Output the [X, Y] coordinate of the center of the cell containing the given text.  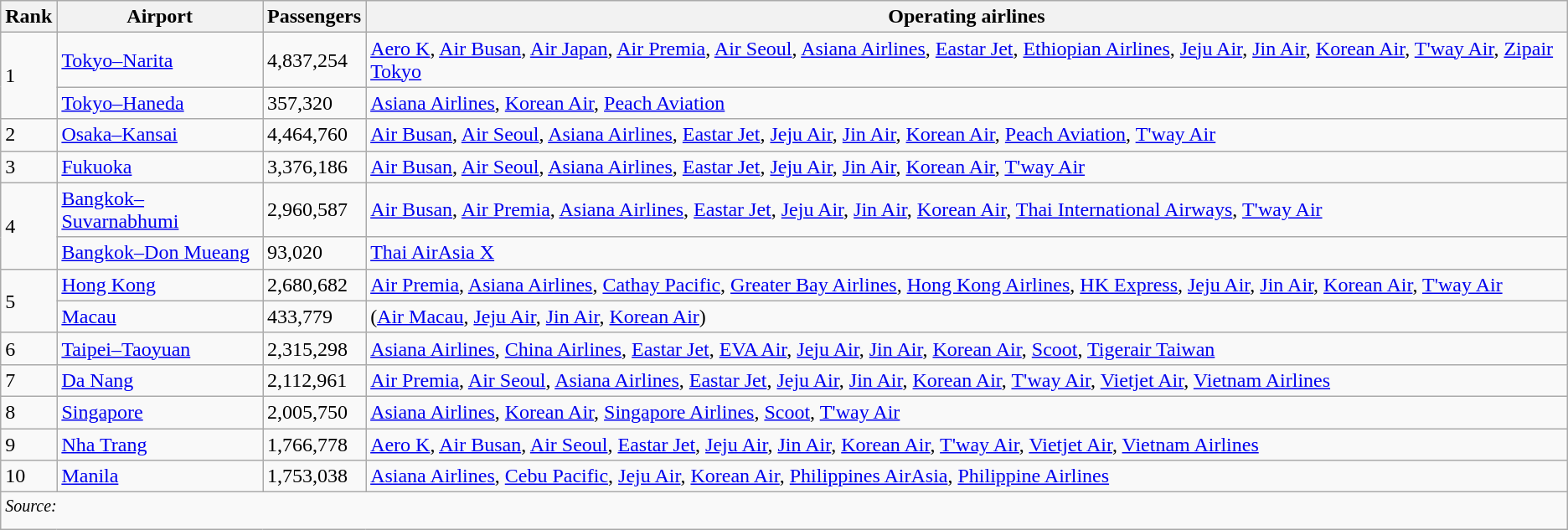
Singapore [160, 412]
3 [28, 167]
5 [28, 301]
2,005,750 [315, 412]
433,779 [315, 316]
2,680,682 [315, 285]
Bangkok–Don Mueang [160, 253]
2,112,961 [315, 380]
2,960,587 [315, 209]
4,837,254 [315, 60]
4 [28, 226]
Bangkok–Suvarnabhumi [160, 209]
Aero K, Air Busan, Air Seoul, Eastar Jet, Jeju Air, Jin Air, Korean Air, T'way Air, Vietjet Air, Vietnam Airlines [967, 445]
6 [28, 348]
7 [28, 380]
Tokyo–Haneda [160, 103]
Taipei–Taoyuan [160, 348]
Air Busan, Air Premia, Asiana Airlines, Eastar Jet, Jeju Air, Jin Air, Korean Air, Thai International Airways, T'way Air [967, 209]
Air Busan, Air Seoul, Asiana Airlines, Eastar Jet, Jeju Air, Jin Air, Korean Air, Peach Aviation, T'way Air [967, 135]
Asiana Airlines, China Airlines, Eastar Jet, EVA Air, Jeju Air, Jin Air, Korean Air, Scoot, Tigerair Taiwan [967, 348]
Asiana Airlines, Korean Air, Singapore Airlines, Scoot, T'way Air [967, 412]
1,766,778 [315, 445]
Air Busan, Air Seoul, Asiana Airlines, Eastar Jet, Jeju Air, Jin Air, Korean Air, T'way Air [967, 167]
Air Premia, Air Seoul, Asiana Airlines, Eastar Jet, Jeju Air, Jin Air, Korean Air, T'way Air, Vietjet Air, Vietnam Airlines [967, 380]
3,376,186 [315, 167]
Source: [784, 511]
Macau [160, 316]
2,315,298 [315, 348]
Hong Kong [160, 285]
Thai AirAsia X [967, 253]
9 [28, 445]
Asiana Airlines, Cebu Pacific, Jeju Air, Korean Air, Philippines AirAsia, Philippine Airlines [967, 476]
10 [28, 476]
1,753,038 [315, 476]
Osaka–Kansai [160, 135]
Passengers [315, 17]
Nha Trang [160, 445]
Tokyo–Narita [160, 60]
Da Nang [160, 380]
1 [28, 75]
Manila [160, 476]
2 [28, 135]
Air Premia, Asiana Airlines, Cathay Pacific, Greater Bay Airlines, Hong Kong Airlines, HK Express, Jeju Air, Jin Air, Korean Air, T'way Air [967, 285]
(Air Macau, Jeju Air, Jin Air, Korean Air) [967, 316]
Operating airlines [967, 17]
Asiana Airlines, Korean Air, Peach Aviation [967, 103]
4,464,760 [315, 135]
Fukuoka [160, 167]
Airport [160, 17]
93,020 [315, 253]
8 [28, 412]
357,320 [315, 103]
Rank [28, 17]
